Output the (x, y) coordinate of the center of the cell containing the given text.  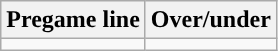
Over/under (210, 20)
Pregame line (74, 20)
